Return (X, Y) of the center of cell containing provided text 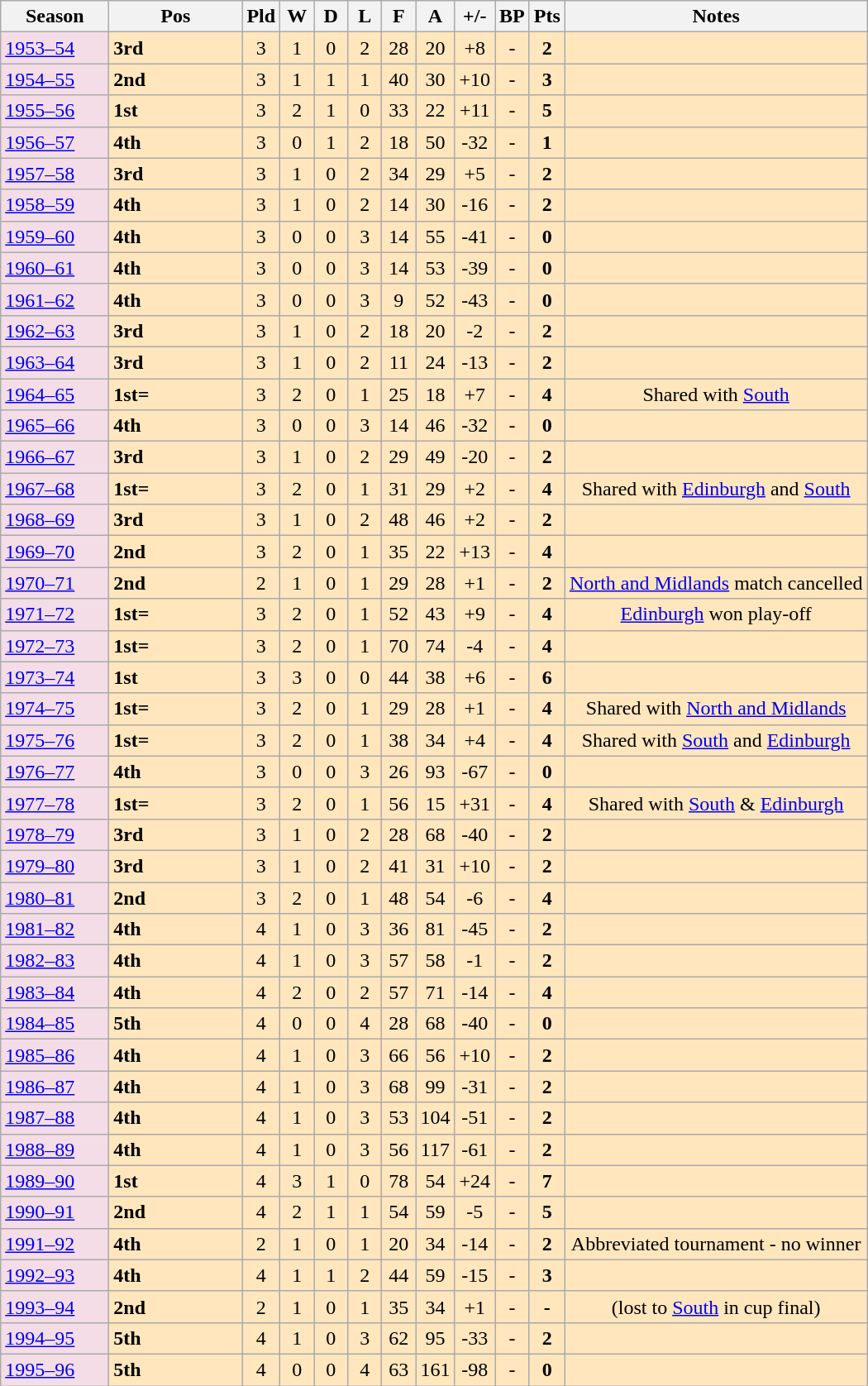
Season (55, 17)
1961–62 (55, 299)
1968–69 (55, 520)
1985–86 (55, 1055)
-67 (475, 772)
+4 (475, 740)
1972–73 (55, 646)
70 (398, 646)
55 (435, 237)
+9 (475, 614)
6 (547, 677)
74 (435, 646)
-20 (475, 457)
1971–72 (55, 614)
1986–87 (55, 1087)
+13 (475, 552)
1995–96 (55, 1369)
(lost to South in cup final) (716, 1307)
1966–67 (55, 457)
-6 (475, 897)
+11 (475, 111)
40 (398, 79)
1958–59 (55, 205)
1965–66 (55, 426)
1955–56 (55, 111)
26 (398, 772)
+7 (475, 394)
-33 (475, 1338)
50 (435, 142)
62 (398, 1338)
L (365, 17)
1982–83 (55, 961)
-31 (475, 1087)
+31 (475, 803)
24 (435, 362)
66 (398, 1055)
1964–65 (55, 394)
Shared with South (716, 394)
1974–75 (55, 709)
-5 (475, 1212)
-4 (475, 646)
Abbreviated tournament - no winner (716, 1244)
36 (398, 930)
104 (435, 1118)
9 (398, 299)
+6 (475, 677)
93 (435, 772)
7 (547, 1181)
1977–78 (55, 803)
-13 (475, 362)
161 (435, 1369)
1979–80 (55, 866)
1975–76 (55, 740)
1991–92 (55, 1244)
11 (398, 362)
63 (398, 1369)
F (398, 17)
1959–60 (55, 237)
1983–84 (55, 992)
D (331, 17)
1984–85 (55, 1024)
1989–90 (55, 1181)
78 (398, 1181)
-16 (475, 205)
33 (398, 111)
-45 (475, 930)
Pos (175, 17)
1967–68 (55, 489)
1990–91 (55, 1212)
1981–82 (55, 930)
71 (435, 992)
+5 (475, 174)
1993–94 (55, 1307)
1957–58 (55, 174)
-43 (475, 299)
BP (513, 17)
95 (435, 1338)
1994–95 (55, 1338)
A (435, 17)
1962–63 (55, 331)
Pld (261, 17)
1960–61 (55, 268)
1987–88 (55, 1118)
Shared with South & Edinburgh (716, 803)
Shared with South and Edinburgh (716, 740)
99 (435, 1087)
Shared with North and Midlands (716, 709)
1973–74 (55, 677)
1956–57 (55, 142)
15 (435, 803)
-41 (475, 237)
+/- (475, 17)
Edinburgh won play-off (716, 614)
W (298, 17)
Shared with Edinburgh and South (716, 489)
1963–64 (55, 362)
49 (435, 457)
Pts (547, 17)
-98 (475, 1369)
1992–93 (55, 1275)
1988–89 (55, 1149)
-1 (475, 961)
-15 (475, 1275)
1969–70 (55, 552)
-61 (475, 1149)
Notes (716, 17)
1954–55 (55, 79)
81 (435, 930)
58 (435, 961)
1980–81 (55, 897)
+24 (475, 1181)
-2 (475, 331)
25 (398, 394)
41 (398, 866)
+8 (475, 48)
1976–77 (55, 772)
117 (435, 1149)
1953–54 (55, 48)
-51 (475, 1118)
1970–71 (55, 583)
-39 (475, 268)
North and Midlands match cancelled (716, 583)
43 (435, 614)
1978–79 (55, 834)
